Identify which cell holds the provided text, then report its (x, y) central coordinate. 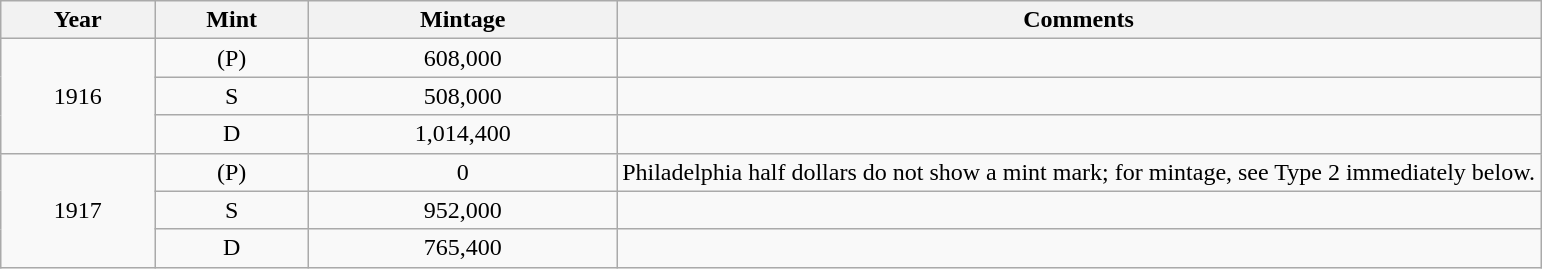
1916 (78, 96)
1,014,400 (463, 134)
Mint (232, 20)
508,000 (463, 96)
Comments (1079, 20)
1917 (78, 210)
765,400 (463, 248)
0 (463, 172)
952,000 (463, 210)
608,000 (463, 58)
Philadelphia half dollars do not show a mint mark; for mintage, see Type 2 immediately below. (1079, 172)
Year (78, 20)
Mintage (463, 20)
